Return (x, y) of the center of cell containing provided text 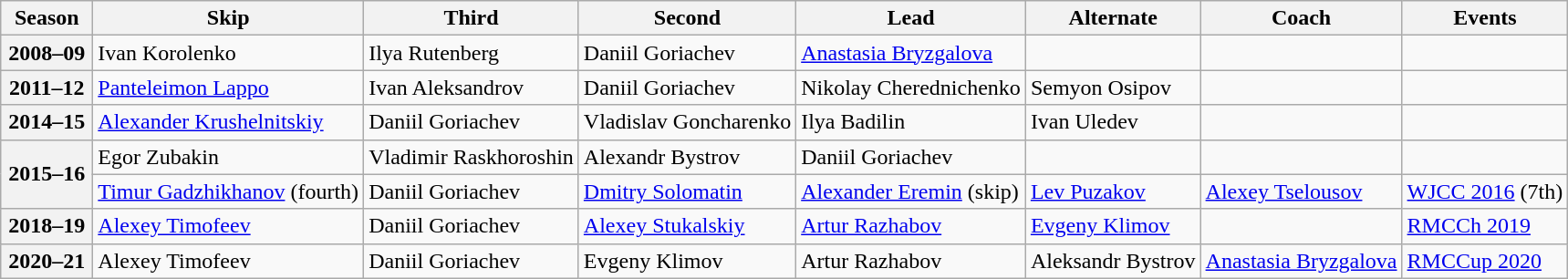
RMCCup 2020 (1485, 261)
2015–16 (47, 174)
Third (472, 18)
Semyon Osipov (1113, 88)
Ilya Rutenberg (472, 53)
Alexey Tselousov (1301, 191)
WJCC 2016 (7th) (1485, 191)
Ivan Aleksandrov (472, 88)
Ivan Uledev (1113, 122)
Alexandr Bystrov (687, 157)
2011–12 (47, 88)
Coach (1301, 18)
Ivan Korolenko (228, 53)
Vladislav Goncharenko (687, 122)
Dmitry Solomatin (687, 191)
Ilya Badilin (911, 122)
Alexander Eremin (skip) (911, 191)
2008–09 (47, 53)
Vladimir Raskhoroshin (472, 157)
Skip (228, 18)
Alternate (1113, 18)
Nikolay Cherednichenko (911, 88)
Events (1485, 18)
RMCCh 2019 (1485, 226)
Lead (911, 18)
Timur Gadzhikhanov (fourth) (228, 191)
Lev Puzakov (1113, 191)
2018–19 (47, 226)
2020–21 (47, 261)
Alexey Stukalskiy (687, 226)
2014–15 (47, 122)
Egor Zubakin (228, 157)
Second (687, 18)
Panteleimon Lappo (228, 88)
Alexander Krushelnitskiy (228, 122)
Season (47, 18)
Aleksandr Bystrov (1113, 261)
